Scan for the cell matching the given text and deliver its (x, y) coordinate at center. 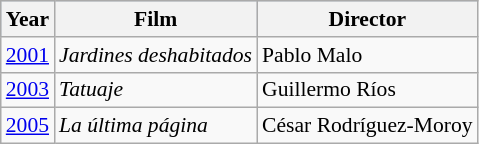
2005 (28, 126)
Director (368, 19)
Year (28, 19)
César Rodríguez-Moroy (368, 126)
Film (156, 19)
2003 (28, 90)
Pablo Malo (368, 55)
Guillermo Ríos (368, 90)
La última página (156, 126)
Tatuaje (156, 90)
Jardines deshabitados (156, 55)
2001 (28, 55)
